Return the [X, Y] coordinate for the center point of the cell that contains the specified text.  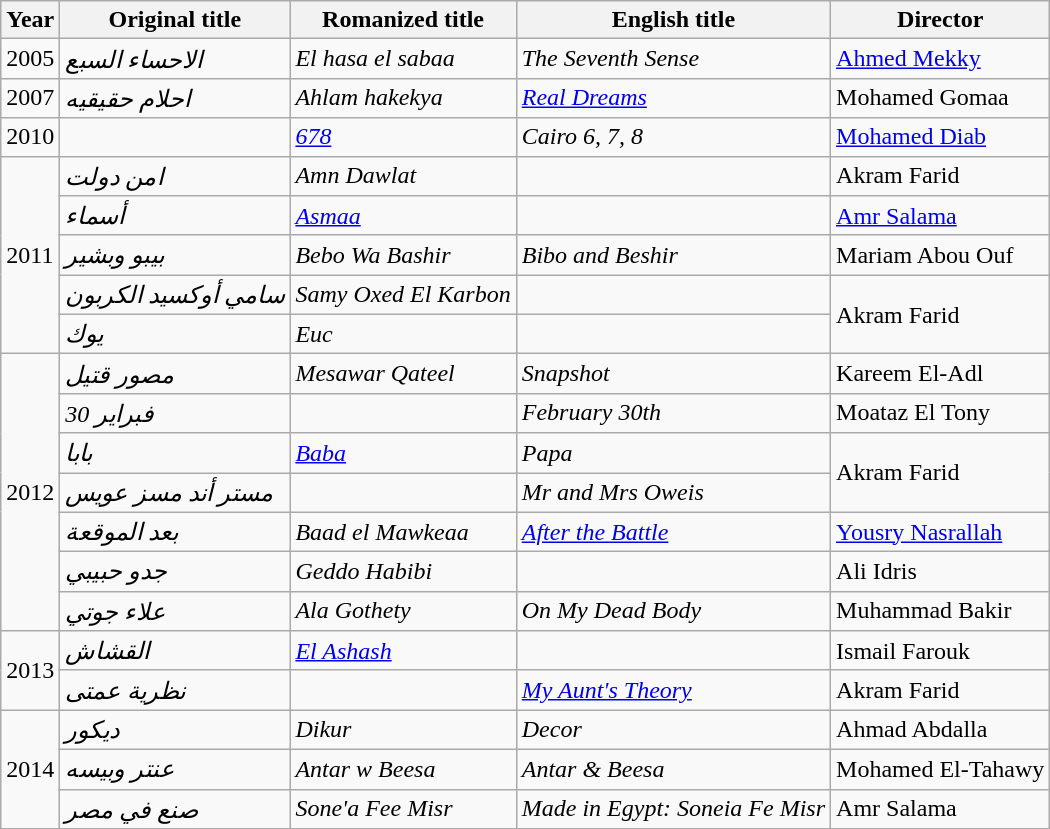
Made in Egypt: Soneia Fe Misr [673, 809]
بعد الموقعة [175, 532]
Decor [673, 730]
678 [403, 137]
Mohamed El-Tahawy [940, 769]
English title [673, 20]
Euc [403, 334]
Ahmed Mekky [940, 59]
The Seventh Sense [673, 59]
Ahlam hakekya [403, 98]
مستر أند مسز عويس [175, 492]
2007 [30, 98]
On My Dead Body [673, 611]
El hasa el sabaa [403, 59]
سامي أوكسيد الكربون [175, 295]
Muhammad Bakir [940, 611]
Bibo and Beshir [673, 255]
Original title [175, 20]
Cairo 6, 7, 8 [673, 137]
My Aunt's Theory [673, 690]
ديكور [175, 730]
القشاش [175, 651]
Antar w Beesa [403, 769]
Geddo Habibi [403, 572]
Asmaa [403, 216]
Ali Idris [940, 572]
Mohamed Gomaa [940, 98]
Amn Dawlat [403, 176]
Ahmad Abdalla [940, 730]
Mariam Abou Ouf [940, 255]
أسماء [175, 216]
Antar & Beesa [673, 769]
Snapshot [673, 374]
After the Battle [673, 532]
Baad el Mawkeaa [403, 532]
Papa [673, 453]
2005 [30, 59]
بابا [175, 453]
Mohamed Diab [940, 137]
Baba [403, 453]
Mr and Mrs Oweis [673, 492]
February 30th [673, 413]
Samy Oxed El Karbon [403, 295]
جدو حبيبي [175, 572]
Real Dreams [673, 98]
احلام حقيقيه [175, 98]
2011 [30, 255]
2012 [30, 492]
2013 [30, 670]
Director [940, 20]
30 فبراير [175, 413]
نظرية عمتى [175, 690]
علاء جوتي [175, 611]
Ismail Farouk [940, 651]
Bebo Wa Bashir [403, 255]
صنع في مصر [175, 809]
Kareem El-Adl [940, 374]
يوك [175, 334]
2014 [30, 770]
بيبو وبشير [175, 255]
Moataz El Tony [940, 413]
عنتر وبيسه [175, 769]
Dikur [403, 730]
Yousry Nasrallah [940, 532]
Romanized title [403, 20]
Ala Gothety [403, 611]
Year [30, 20]
امن دولت [175, 176]
الاحساء السبع [175, 59]
Sone'a Fee Misr [403, 809]
El Ashash [403, 651]
مصور قتيل [175, 374]
Mesawar Qateel [403, 374]
2010 [30, 137]
